Extract the (X, Y) coordinate from the center of the cell holding the provided text.  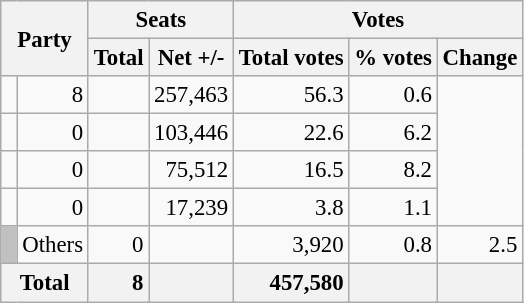
16.5 (290, 170)
17,239 (192, 208)
3,920 (290, 245)
56.3 (290, 95)
0.8 (393, 245)
8.2 (393, 170)
Others (52, 245)
% votes (393, 58)
22.6 (290, 133)
103,446 (192, 133)
3.8 (290, 208)
0.6 (393, 95)
6.2 (393, 133)
457,580 (290, 283)
Seats (160, 20)
Net +/- (192, 58)
1.1 (393, 208)
257,463 (192, 95)
Total votes (290, 58)
Votes (378, 20)
Party (45, 38)
Change (480, 58)
2.5 (480, 245)
75,512 (192, 170)
